Output the [X, Y] coordinate of the center of the cell containing the given text.  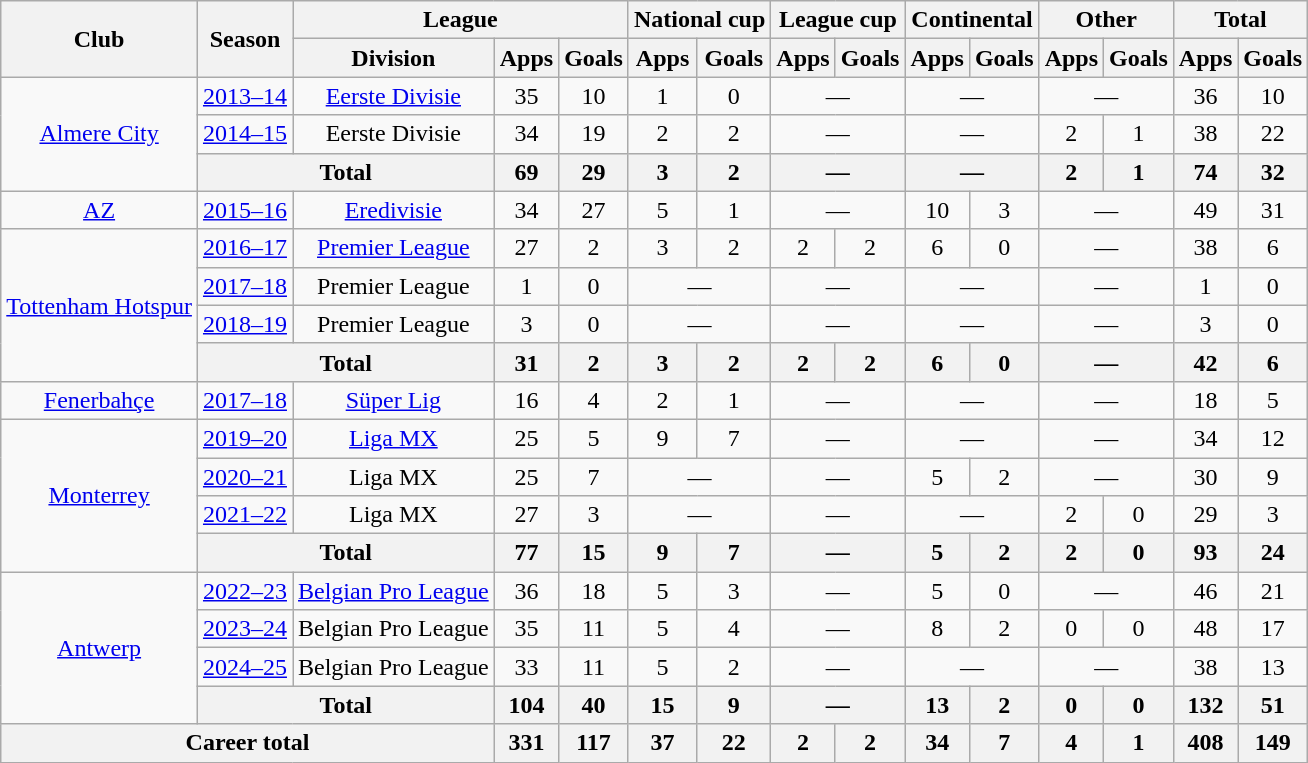
Division [393, 58]
17 [1273, 629]
2015–16 [244, 210]
48 [1205, 629]
42 [1205, 362]
49 [1205, 210]
Tottenham Hotspur [100, 305]
74 [1205, 172]
19 [594, 134]
104 [526, 705]
2021–22 [244, 515]
12 [1273, 438]
2023–24 [244, 629]
Almere City [100, 134]
24 [1273, 553]
30 [1205, 477]
Süper Lig [393, 400]
69 [526, 172]
AZ [100, 210]
331 [526, 743]
Career total [248, 743]
16 [526, 400]
2022–23 [244, 591]
32 [1273, 172]
51 [1273, 705]
117 [594, 743]
46 [1205, 591]
149 [1273, 743]
33 [526, 667]
21 [1273, 591]
2019–20 [244, 438]
2020–21 [244, 477]
Monterrey [100, 495]
37 [662, 743]
2016–17 [244, 248]
2018–19 [244, 324]
93 [1205, 553]
Antwerp [100, 648]
Eredivisie [393, 210]
Other [1106, 20]
Fenerbahçe [100, 400]
2024–25 [244, 667]
2014–15 [244, 134]
40 [594, 705]
Club [100, 39]
League cup [838, 20]
Season [244, 39]
8 [937, 629]
Continental [972, 20]
National cup [699, 20]
408 [1205, 743]
77 [526, 553]
League [460, 20]
2013–14 [244, 96]
132 [1205, 705]
